Return (X, Y) of the center of cell containing provided text 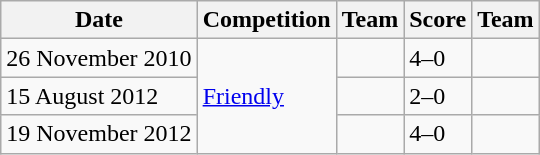
Friendly (266, 96)
Competition (266, 20)
19 November 2012 (99, 134)
15 August 2012 (99, 96)
26 November 2010 (99, 58)
Date (99, 20)
2–0 (438, 96)
Score (438, 20)
